Search for the cell housing the specified text and yield its (X, Y) center coordinate. 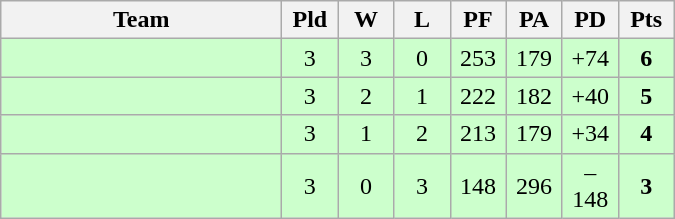
148 (478, 186)
–148 (590, 186)
4 (646, 134)
+40 (590, 96)
PD (590, 20)
Pld (310, 20)
213 (478, 134)
182 (534, 96)
W (366, 20)
L (422, 20)
Pts (646, 20)
222 (478, 96)
+74 (590, 58)
Team (142, 20)
PF (478, 20)
5 (646, 96)
6 (646, 58)
+34 (590, 134)
PA (534, 20)
253 (478, 58)
296 (534, 186)
